Detect which cell encompasses the target text, then output its [X, Y] center coordinate. 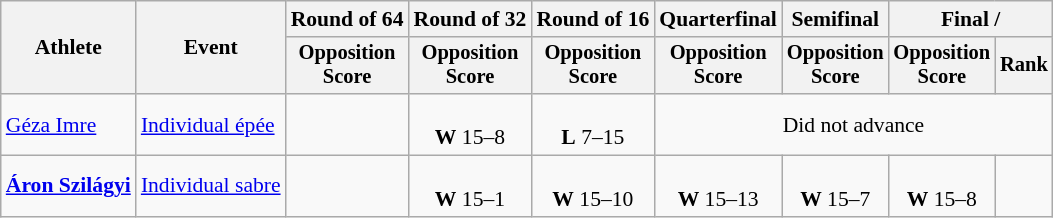
Did not advance [853, 124]
Rank [1024, 66]
Round of 16 [592, 19]
W 15–13 [718, 186]
Round of 32 [470, 19]
Quarterfinal [718, 19]
Géza Imre [68, 124]
Round of 64 [348, 19]
L 7–15 [592, 124]
Final / [971, 19]
W 15–7 [836, 186]
Individual sabre [211, 186]
Áron Szilágyi [68, 186]
Individual épée [211, 124]
W 15–1 [470, 186]
Event [211, 48]
W 15–10 [592, 186]
Athlete [68, 48]
Semifinal [836, 19]
